Capture the cell that displays the provided text and extract its (x, y) central coordinate. 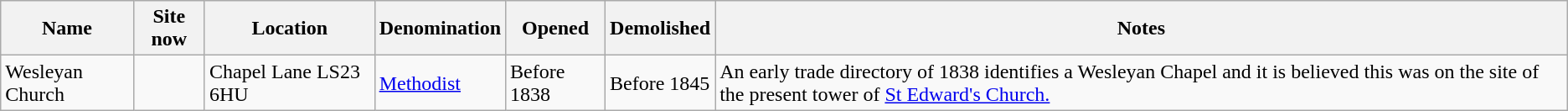
An early trade directory of 1838 identifies a Wesleyan Chapel and it is believed this was on the site of the present tower of St Edward's Church. (1142, 82)
Location (290, 29)
Opened (556, 29)
Methodist (440, 82)
Notes (1142, 29)
Wesleyan Church (67, 82)
Name (67, 29)
Chapel Lane LS23 6HU (290, 82)
Denomination (440, 29)
Before 1845 (660, 82)
Demolished (660, 29)
Before 1838 (556, 82)
Site now (169, 29)
